Search for the cell housing the specified text and yield its (x, y) center coordinate. 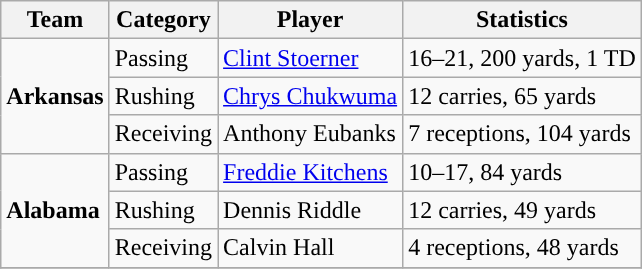
Player (310, 20)
Arkansas (55, 96)
Calvin Hall (310, 248)
Dennis Riddle (310, 210)
Statistics (522, 20)
7 receptions, 104 yards (522, 134)
12 carries, 65 yards (522, 96)
Chrys Chukwuma (310, 96)
Team (55, 20)
Alabama (55, 210)
16–21, 200 yards, 1 TD (522, 58)
Category (163, 20)
Clint Stoerner (310, 58)
Anthony Eubanks (310, 134)
10–17, 84 yards (522, 172)
Freddie Kitchens (310, 172)
12 carries, 49 yards (522, 210)
4 receptions, 48 yards (522, 248)
